Provide the [x, y] coordinate of the cell's center where the given text is located.  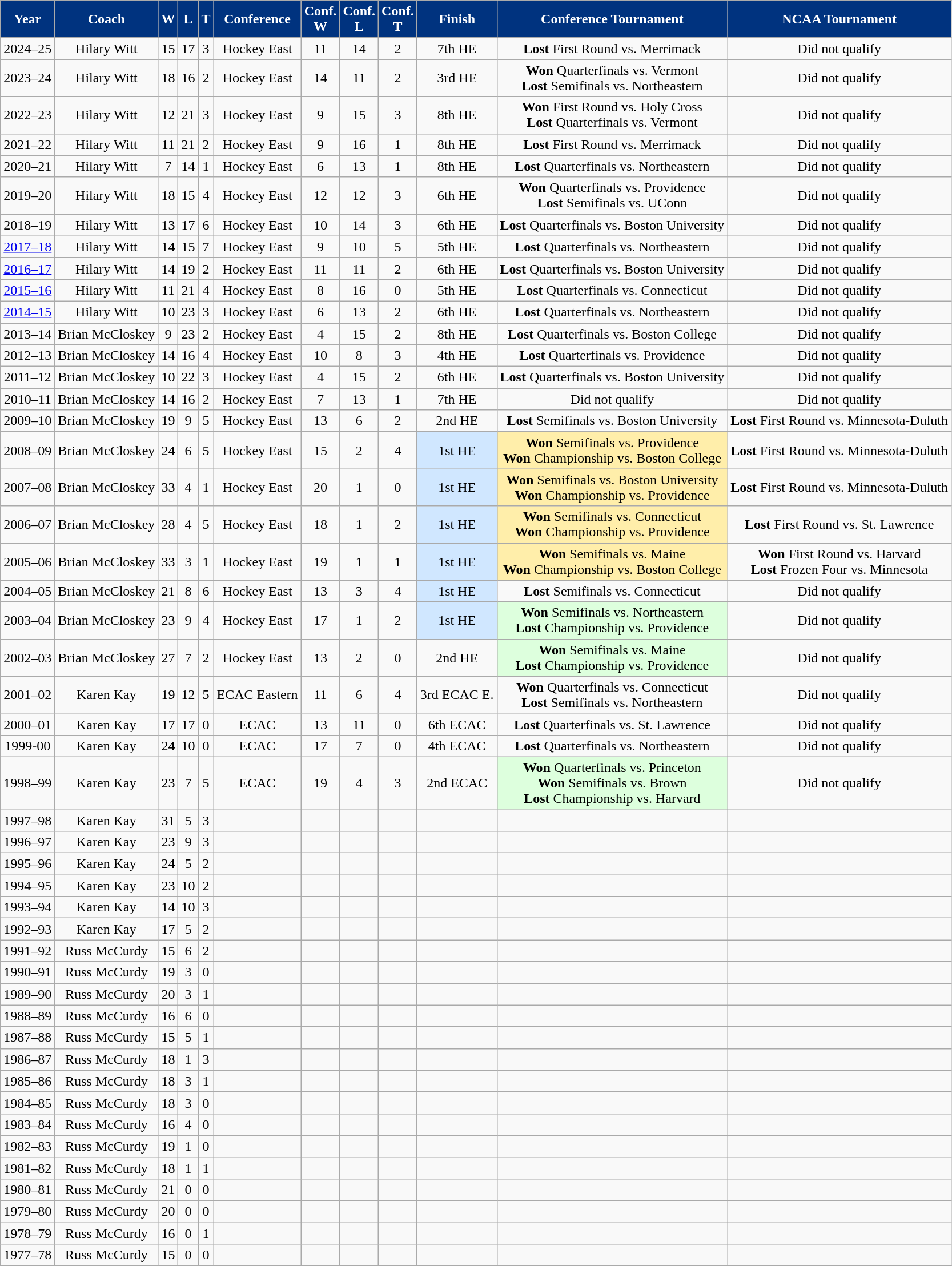
1985–86 [27, 1081]
Won First Round vs. Harvard Lost Frozen Four vs. Minnesota [839, 562]
1977–78 [27, 1255]
1998–99 [27, 783]
2000–01 [27, 724]
Won Semifinals vs. Maine Lost Championship vs. Providence [612, 658]
1994–95 [27, 886]
22 [188, 377]
W [168, 19]
Coach [106, 19]
Won Quarterfinals vs. Princeton Won Semifinals vs. Brown Lost Championship vs. Harvard [612, 783]
2012–13 [27, 356]
2021–22 [27, 144]
2nd ECAC [457, 783]
Won Semifinals vs. Northeastern Lost Championship vs. Providence [612, 620]
2010–11 [27, 399]
Conference [257, 19]
Conf. L [359, 19]
28 [168, 524]
1995–96 [27, 864]
Won Semifinals vs. Connecticut Won Championship vs. Providence [612, 524]
Won Quarterfinals vs. Vermont Lost Semifinals vs. Northeastern [612, 78]
1989–90 [27, 994]
2018–19 [27, 225]
T [206, 19]
2014–15 [27, 312]
Lost Quarterfinals vs. St. Lawrence [612, 724]
L [188, 19]
Won Semifinals vs. Providence Won Championship vs. Boston College [612, 450]
4th HE [457, 356]
1993–94 [27, 907]
Lost Semifinals vs. Connecticut [612, 591]
Lost Quarterfinals vs. Boston College [612, 334]
1996–97 [27, 842]
1987–88 [27, 1038]
27 [168, 658]
Finish [457, 19]
2016–17 [27, 268]
31 [168, 821]
Conf. T [398, 19]
2011–12 [27, 377]
1986–87 [27, 1059]
2005–06 [27, 562]
6th ECAC [457, 724]
1997–98 [27, 821]
Won Semifinals vs. Maine Won Championship vs. Boston College [612, 562]
1999-00 [27, 746]
1983–84 [27, 1124]
2008–09 [27, 450]
1991–92 [27, 951]
2007–08 [27, 488]
1992–93 [27, 929]
Won Quarterfinals vs. Connecticut Lost Semifinals vs. Northeastern [612, 694]
2004–05 [27, 591]
4th ECAC [457, 746]
1980–81 [27, 1190]
2015–16 [27, 290]
2003–04 [27, 620]
Conf. W [320, 19]
Won Quarterfinals vs. Providence Lost Semifinals vs. UConn [612, 195]
2001–02 [27, 694]
Lost First Round vs. St. Lawrence [839, 524]
2009–10 [27, 421]
1984–85 [27, 1103]
2017–18 [27, 247]
1982–83 [27, 1146]
3rd HE [457, 78]
1990–91 [27, 972]
2019–20 [27, 195]
2023–24 [27, 78]
1978–79 [27, 1233]
1988–89 [27, 1016]
2020–21 [27, 166]
Conference Tournament [612, 19]
Won First Round vs. Holy Cross Lost Quarterfinals vs. Vermont [612, 115]
Won Semifinals vs. Boston University Won Championship vs. Providence [612, 488]
2006–07 [27, 524]
Lost Semifinals vs. Boston University [612, 421]
3rd ECAC E. [457, 694]
NCAA Tournament [839, 19]
Lost Quarterfinals vs. Connecticut [612, 290]
2002–03 [27, 658]
2022–23 [27, 115]
2013–14 [27, 334]
1981–82 [27, 1168]
1979–80 [27, 1212]
Year [27, 19]
2024–25 [27, 49]
ECAC Eastern [257, 694]
Lost Quarterfinals vs. Providence [612, 356]
